From the cell containing the given text, extract its center point as (x, y) coordinate. 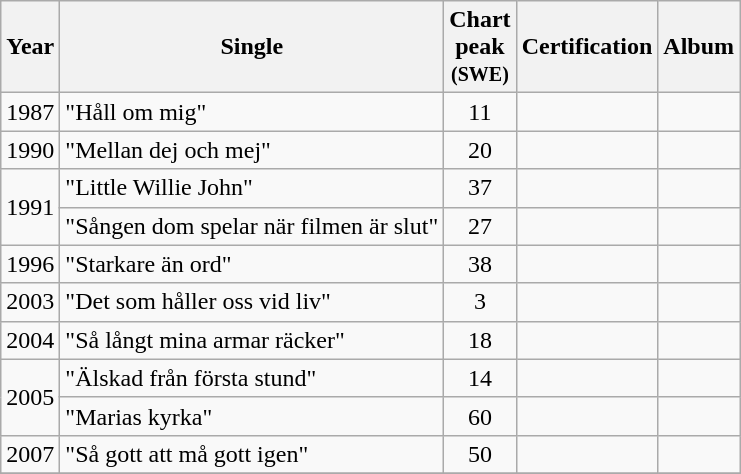
Chart peak(SWE) (480, 47)
"Sången dom spelar när filmen är slut" (252, 226)
2007 (30, 454)
"Älskad från första stund" (252, 378)
"Det som håller oss vid liv" (252, 302)
20 (480, 150)
38 (480, 264)
18 (480, 340)
"Så långt mina armar räcker" (252, 340)
2005 (30, 397)
14 (480, 378)
27 (480, 226)
"Little Willie John" (252, 188)
37 (480, 188)
1996 (30, 264)
"Så gott att må gott igen" (252, 454)
Album (699, 47)
Certification (587, 47)
60 (480, 416)
Single (252, 47)
"Marias kyrka" (252, 416)
Year (30, 47)
"Håll om mig" (252, 112)
50 (480, 454)
2003 (30, 302)
1987 (30, 112)
11 (480, 112)
2004 (30, 340)
3 (480, 302)
1990 (30, 150)
"Starkare än ord" (252, 264)
1991 (30, 207)
"Mellan dej och mej" (252, 150)
